Provide the (x, y) coordinate of the cell's center where the given text is located.  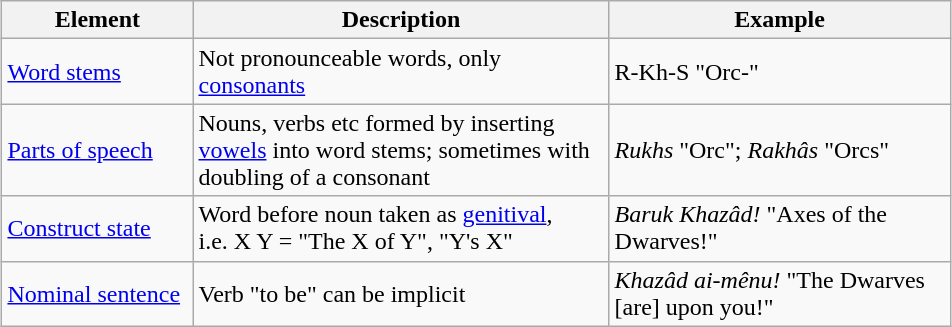
Word stems (98, 72)
Example (780, 20)
Rukhs "Orc"; Rakhâs "Orcs" (780, 150)
Not pronounceable words, only consonants (401, 72)
Word before noun taken as genitival,i.e. X Y = "The X of Y", "Y's X" (401, 228)
Construct state (98, 228)
Khazâd ai-mênu! "The Dwarves [are] upon you!" (780, 294)
Verb "to be" can be implicit (401, 294)
Element (98, 20)
R-Kh-S "Orc-" (780, 72)
Baruk Khazâd! "Axes of the Dwarves!" (780, 228)
Parts of speech (98, 150)
Nominal sentence (98, 294)
Nouns, verbs etc formed by inserting vowels into word stems; sometimes with doubling of a consonant (401, 150)
Description (401, 20)
